Scan for the cell matching the given text and deliver its (x, y) coordinate at center. 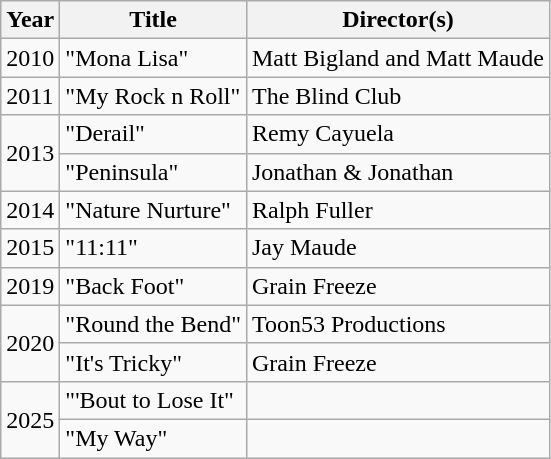
"It's Tricky" (154, 362)
"Mona Lisa" (154, 58)
"My Rock n Roll" (154, 96)
Remy Cayuela (398, 134)
2014 (30, 210)
"Derail" (154, 134)
Jonathan & Jonathan (398, 172)
"Nature Nurture" (154, 210)
2011 (30, 96)
"Peninsula" (154, 172)
Ralph Fuller (398, 210)
"'Bout to Lose It" (154, 400)
2019 (30, 286)
"My Way" (154, 438)
Jay Maude (398, 248)
Title (154, 20)
2025 (30, 419)
"Round the Bend" (154, 324)
Director(s) (398, 20)
Toon53 Productions (398, 324)
2020 (30, 343)
2015 (30, 248)
The Blind Club (398, 96)
"Back Foot" (154, 286)
2013 (30, 153)
2010 (30, 58)
"11:11" (154, 248)
Matt Bigland and Matt Maude (398, 58)
Year (30, 20)
